Return the [x, y] coordinate for the center point of the cell that contains the specified text.  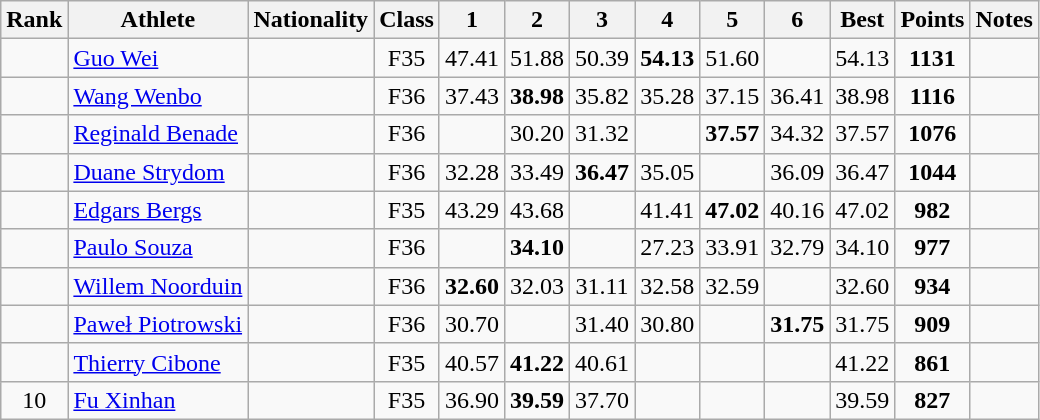
4 [668, 20]
3 [602, 20]
5 [732, 20]
32.79 [798, 248]
10 [34, 400]
40.16 [798, 210]
Rank [34, 20]
32.59 [732, 286]
50.39 [602, 58]
32.03 [536, 286]
27.23 [668, 248]
30.20 [536, 134]
Notes [1004, 20]
861 [932, 362]
1076 [932, 134]
51.60 [732, 58]
33.91 [732, 248]
909 [932, 324]
40.61 [602, 362]
43.29 [472, 210]
37.15 [732, 96]
6 [798, 20]
Paweł Piotrowski [158, 324]
32.58 [668, 286]
Duane Strydom [158, 172]
Reginald Benade [158, 134]
982 [932, 210]
36.41 [798, 96]
Wang Wenbo [158, 96]
41.41 [668, 210]
Class [407, 20]
31.40 [602, 324]
31.32 [602, 134]
43.68 [536, 210]
Athlete [158, 20]
Willem Noorduin [158, 286]
35.28 [668, 96]
30.80 [668, 324]
37.70 [602, 400]
35.05 [668, 172]
36.09 [798, 172]
1044 [932, 172]
1131 [932, 58]
51.88 [536, 58]
977 [932, 248]
1116 [932, 96]
35.82 [602, 96]
Best [862, 20]
2 [536, 20]
40.57 [472, 362]
Guo Wei [158, 58]
33.49 [536, 172]
Points [932, 20]
30.70 [472, 324]
Nationality [311, 20]
934 [932, 286]
36.90 [472, 400]
32.28 [472, 172]
Fu Xinhan [158, 400]
47.41 [472, 58]
31.11 [602, 286]
Edgars Bergs [158, 210]
34.32 [798, 134]
Thierry Cibone [158, 362]
37.43 [472, 96]
1 [472, 20]
Paulo Souza [158, 248]
827 [932, 400]
